Output the (x, y) coordinate of the center of the cell containing the given text.  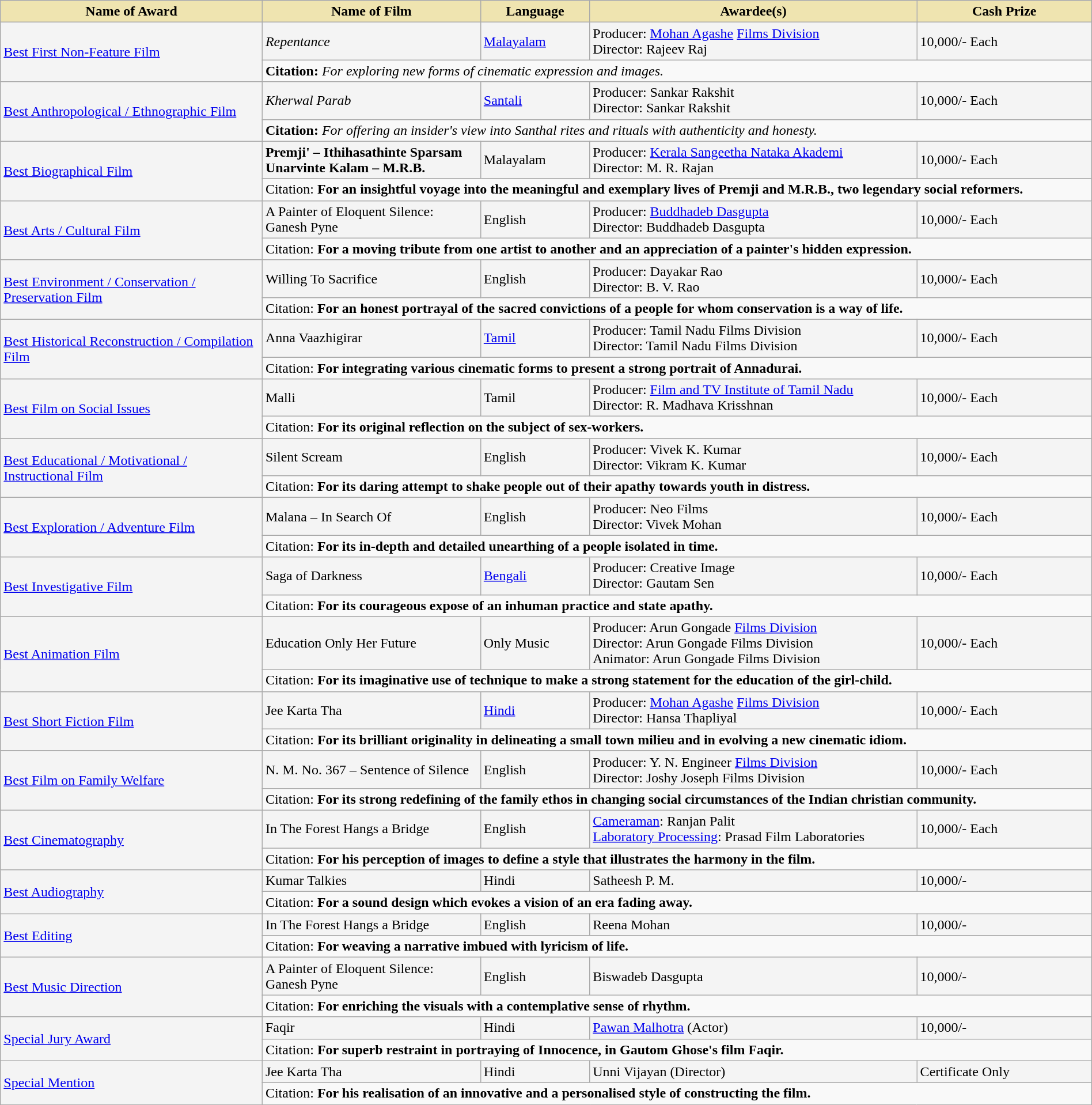
Satheesh P. M. (753, 881)
Silent Scream (371, 457)
Santali (534, 100)
Name of Award (131, 12)
N. M. No. 367 – Sentence of Silence (371, 770)
Citation: For an insightful voyage into the meaningful and exemplary lives of Premji and M.R.B., two legendary social reformers. (677, 190)
Special Mention (131, 1083)
Citation: For his perception of images to define a style that illustrates the harmony in the film. (677, 859)
Name of Film (371, 12)
Education Only Her Future (371, 643)
Biswadeb Dasgupta (753, 976)
Cash Prize (1004, 12)
Unni Vijayan (Director) (753, 1072)
Producer: Buddhadeb DasguptaDirector: Buddhadeb Dasgupta (753, 219)
Citation: For its daring attempt to shake people out of their apathy towards youth in distress. (677, 487)
Certificate Only (1004, 1072)
Citation: For offering an insider's view into Santhal rites and rituals with authenticity and honesty. (677, 130)
Producer: Mohan Agashe Films DivisionDirector: Hansa Thapliyal (753, 710)
Citation: For his realisation of an innovative and a personalised style of constructing the film. (677, 1093)
Anna Vaazhigirar (371, 338)
Producer: Arun Gongade Films DivisionDirector: Arun Gongade Films DivisionAnimator: Arun Gongade Films Division (753, 643)
Awardee(s) (753, 12)
Citation: For its strong redefining of the family ethos in changing social circumstances of the Indian christian community. (677, 799)
Best Animation Film (131, 654)
Citation: For superb restraint in portraying of Innocence, in Gautom Ghose's film Faqir. (677, 1050)
Best Music Direction (131, 987)
Best Exploration / Adventure Film (131, 528)
Citation: For a sound design which evokes a vision of an era fading away. (677, 903)
Citation: For a moving tribute from one artist to another and an appreciation of a painter's hidden expression. (677, 249)
Language (534, 12)
Producer: Mohan Agashe Films DivisionDirector: Rajeev Raj (753, 41)
Citation: For weaving a narrative imbued with lyricism of life. (677, 947)
Best Environment / Conservation / Preservation Film (131, 289)
Best Arts / Cultural Film (131, 230)
Producer: Neo FilmsDirector: Vivek Mohan (753, 516)
Best Film on Social Issues (131, 409)
Best Investigative Film (131, 586)
Malana – In Search Of (371, 516)
Best Film on Family Welfare (131, 780)
Reena Mohan (753, 925)
Best Anthropological / Ethnographic Film (131, 112)
Citation: For its brilliant originality in delineating a small town milieu and in evolving a new cinematic idiom. (677, 740)
Citation: For an honest portrayal of the sacred convictions of a people for whom conservation is a way of life. (677, 308)
Premji' – Ithihasathinte SparsamUnarvinte Kalam – M.R.B. (371, 160)
Willing To Sacrifice (371, 279)
Pawan Malhotra (Actor) (753, 1028)
Bengali (534, 576)
Citation: For enriching the visuals with a contemplative sense of rhythm. (677, 1006)
Best Short Fiction Film (131, 721)
Producer: Dayakar RaoDirector: B. V. Rao (753, 279)
Kumar Talkies (371, 881)
Producer: Vivek K. KumarDirector: Vikram K. Kumar (753, 457)
Only Music (534, 643)
Citation: For integrating various cinematic forms to present a strong portrait of Annadurai. (677, 368)
Best First Non-Feature Film (131, 52)
Producer: Y. N. Engineer Films DivisionDirector: Joshy Joseph Films Division (753, 770)
Citation: For its in-depth and detailed unearthing of a people isolated in time. (677, 546)
Kherwal Parab (371, 100)
Producer: Kerala Sangeetha Nataka AkademiDirector: M. R. Rajan (753, 160)
Best Biographical Film (131, 171)
Citation: For its courageous expose of an inhuman practice and state apathy. (677, 606)
Best Cinematography (131, 840)
Best Editing (131, 936)
Best Educational / Motivational / Instructional Film (131, 468)
Producer: Film and TV Institute of Tamil NaduDirector: R. Madhava Krisshnan (753, 398)
Producer: Tamil Nadu Films DivisionDirector: Tamil Nadu Films Division (753, 338)
Best Historical Reconstruction / Compilation Film (131, 349)
Citation: For its imaginative use of technique to make a strong statement for the education of the girl-child. (677, 680)
Citation: For exploring new forms of cinematic expression and images. (677, 71)
Repentance (371, 41)
Producer: Sankar RakshitDirector: Sankar Rakshit (753, 100)
Malli (371, 398)
Producer: Creative ImageDirector: Gautam Sen (753, 576)
Special Jury Award (131, 1039)
Saga of Darkness (371, 576)
Citation: For its original reflection on the subject of sex-workers. (677, 427)
Cameraman: Ranjan PalitLaboratory Processing: Prasad Film Laboratories (753, 828)
Faqir (371, 1028)
Best Audiography (131, 892)
